Find where the given text appears and provide that cell's center as [x, y] coordinate. 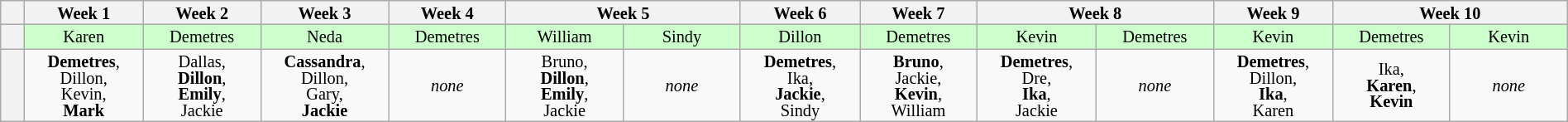
Demetres,Dre,Ika,Jackie [1036, 85]
Demetres,Ika,Jackie,Sindy [800, 85]
Dallas,Dillon,Emily,Jackie [202, 85]
Week 3 [324, 12]
Karen [84, 37]
Week 1 [84, 12]
Demetres,Dillon,Kevin,Mark [84, 85]
Sindy [682, 37]
Week 8 [1095, 12]
Week 2 [202, 12]
Ika,Karen,Kevin [1391, 85]
Neda [324, 37]
Week 9 [1273, 12]
Bruno,Jackie,Kevin,William [919, 85]
Week 6 [800, 12]
Week 7 [919, 12]
Cassandra,Dillon,Gary,Jackie [324, 85]
Demetres,Dillon,Ika,Karen [1273, 85]
Week 10 [1450, 12]
Week 5 [624, 12]
Dillon [800, 37]
Bruno,Dillon,Emily,Jackie [565, 85]
Week 4 [447, 12]
William [565, 37]
